Return [X, Y] of the center of cell containing provided text 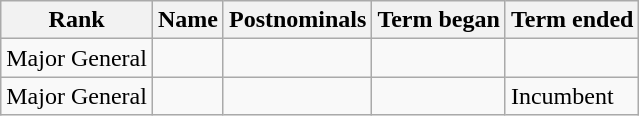
Term ended [572, 20]
Name [188, 20]
Postnominals [297, 20]
Incumbent [572, 96]
Rank [77, 20]
Term began [439, 20]
